Pinpoint the cell where the given text exists, returning its (x, y) midpoint coordinate. 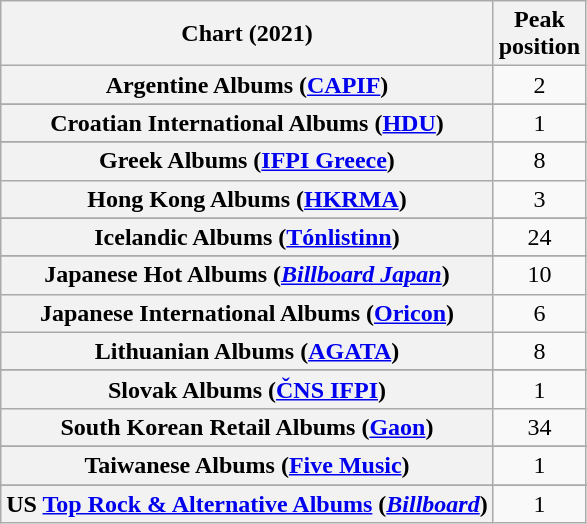
Slovak Albums (ČNS IFPI) (247, 389)
Chart (2021) (247, 34)
Greek Albums (IFPI Greece) (247, 161)
2 (539, 85)
24 (539, 237)
Croatian International Albums (HDU) (247, 123)
US Top Rock & Alternative Albums (Billboard) (247, 503)
Hong Kong Albums (HKRMA) (247, 199)
Lithuanian Albums (AGATA) (247, 351)
34 (539, 427)
South Korean Retail Albums (Gaon) (247, 427)
6 (539, 313)
Japanese International Albums (Oricon) (247, 313)
Taiwanese Albums (Five Music) (247, 465)
Argentine Albums (CAPIF) (247, 85)
10 (539, 275)
Japanese Hot Albums (Billboard Japan) (247, 275)
Icelandic Albums (Tónlistinn) (247, 237)
3 (539, 199)
Peakposition (539, 34)
